Detect which cell encompasses the target text, then output its (x, y) center coordinate. 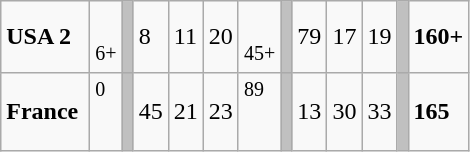
USA 2 (46, 36)
160+ (438, 36)
33 (380, 111)
23 (220, 111)
20 (220, 36)
45+ (259, 36)
30 (344, 111)
79 (310, 36)
8 (150, 36)
89 (259, 111)
13 (310, 111)
11 (186, 36)
France (46, 111)
19 (380, 36)
45 (150, 111)
6+ (106, 36)
165 (438, 111)
21 (186, 111)
17 (344, 36)
0 (106, 111)
